For the text-containing cell, return its midpoint in (x, y) coordinate format. 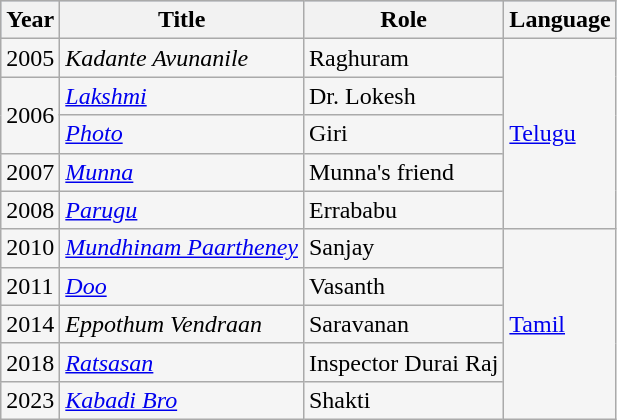
Kabadi Bro (182, 400)
Telugu (560, 134)
Mundhinam Paartheney (182, 248)
Eppothum Vendraan (182, 324)
Inspector Durai Raj (403, 362)
Parugu (182, 210)
Dr. Lokesh (403, 96)
Giri (403, 134)
Year (30, 20)
2010 (30, 248)
Munna (182, 172)
Errababu (403, 210)
2007 (30, 172)
Title (182, 20)
Language (560, 20)
2005 (30, 58)
Munna's friend (403, 172)
Kadante Avunanile (182, 58)
Doo (182, 286)
Raghuram (403, 58)
2006 (30, 115)
Vasanth (403, 286)
2018 (30, 362)
Photo (182, 134)
2014 (30, 324)
2011 (30, 286)
Lakshmi (182, 96)
Ratsasan (182, 362)
2023 (30, 400)
2008 (30, 210)
Sanjay (403, 248)
Saravanan (403, 324)
Tamil (560, 324)
Shakti (403, 400)
Role (403, 20)
